Locate the cell with the specified text and output its [x, y] center coordinate. 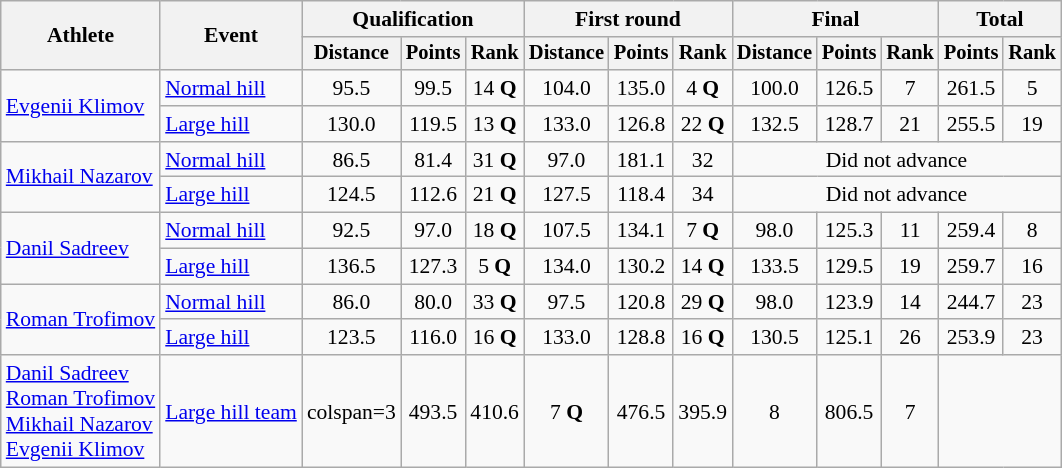
4 Q [702, 88]
Mikhail Nazarov [80, 178]
26 [910, 338]
33 Q [494, 302]
21 Q [494, 195]
80.0 [433, 302]
125.3 [849, 231]
124.5 [352, 195]
135.0 [641, 88]
Total [1000, 19]
21 [910, 124]
129.5 [849, 267]
126.8 [641, 124]
95.5 [352, 88]
5 [1032, 88]
806.5 [849, 411]
5 Q [494, 267]
127.5 [566, 195]
Qualification [413, 19]
410.6 [494, 411]
18 Q [494, 231]
Event [231, 36]
118.4 [641, 195]
112.6 [433, 195]
120.8 [641, 302]
261.5 [971, 88]
First round [628, 19]
134.0 [566, 267]
107.5 [566, 231]
Danil SadreevRoman TrofimovMikhail NazarovEvgenii Klimov [80, 411]
86.5 [352, 160]
Roman Trofimov [80, 320]
99.5 [433, 88]
128.8 [641, 338]
253.9 [971, 338]
97.5 [566, 302]
Danil Sadreev [80, 248]
31 Q [494, 160]
86.0 [352, 302]
Evgenii Klimov [80, 106]
133.5 [774, 267]
Large hill team [231, 411]
493.5 [433, 411]
14 [910, 302]
92.5 [352, 231]
Athlete [80, 36]
16 [1032, 267]
259.7 [971, 267]
395.9 [702, 411]
32 [702, 160]
123.5 [352, 338]
22 Q [702, 124]
127.3 [433, 267]
81.4 [433, 160]
104.0 [566, 88]
476.5 [641, 411]
13 Q [494, 124]
colspan=3 [352, 411]
126.5 [849, 88]
34 [702, 195]
125.1 [849, 338]
259.4 [971, 231]
134.1 [641, 231]
Final [836, 19]
130.0 [352, 124]
116.0 [433, 338]
11 [910, 231]
132.5 [774, 124]
136.5 [352, 267]
244.7 [971, 302]
123.9 [849, 302]
130.2 [641, 267]
255.5 [971, 124]
181.1 [641, 160]
130.5 [774, 338]
29 Q [702, 302]
119.5 [433, 124]
100.0 [774, 88]
128.7 [849, 124]
